Detect which cell encompasses the target text, then output its [x, y] center coordinate. 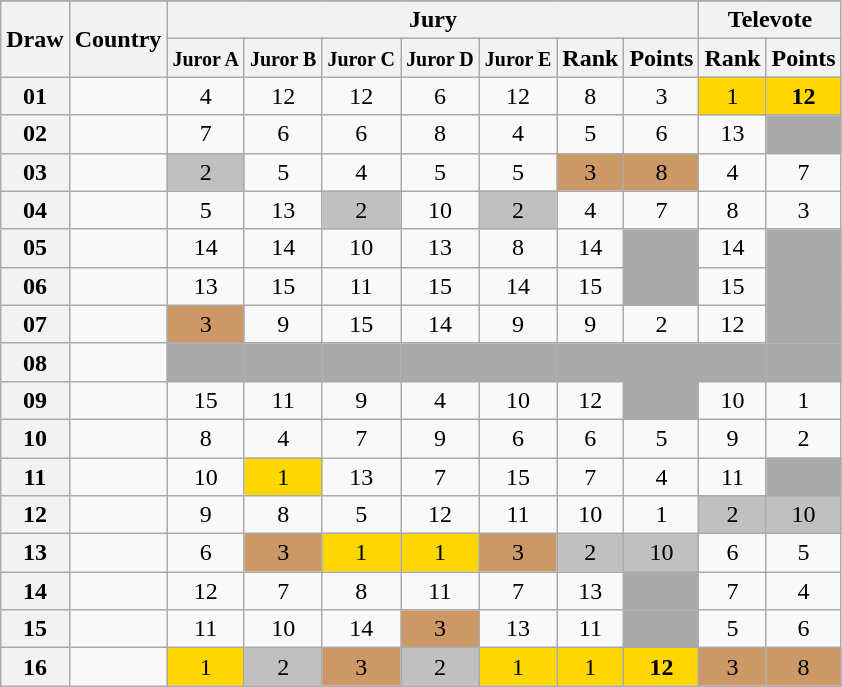
Juror B [283, 58]
Juror C [362, 58]
09 [35, 400]
02 [35, 134]
06 [35, 286]
Juror E [518, 58]
05 [35, 248]
Juror D [440, 58]
08 [35, 362]
04 [35, 210]
Jury [433, 20]
Draw [35, 39]
16 [35, 667]
03 [35, 172]
Country [118, 39]
Juror A [206, 58]
07 [35, 324]
Televote [770, 20]
01 [35, 96]
